Identify which cell holds the provided text, then report its (X, Y) central coordinate. 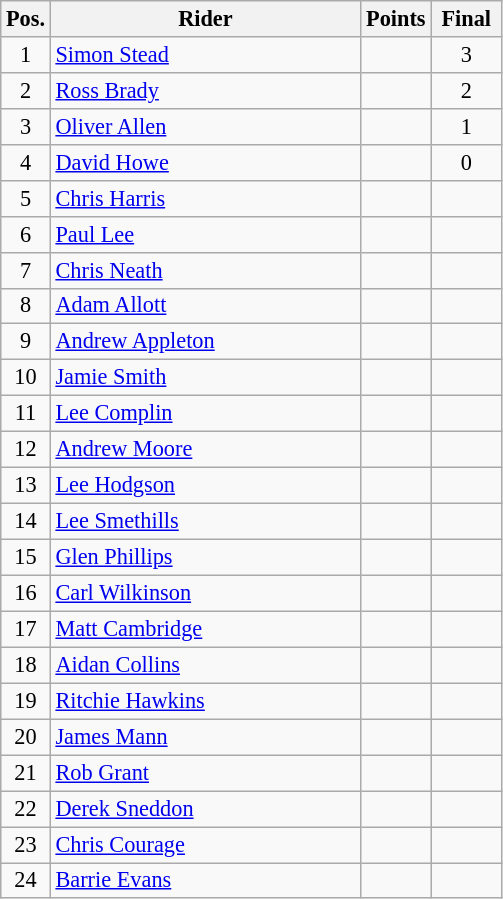
Final (466, 19)
Andrew Moore (205, 450)
12 (26, 450)
Lee Hodgson (205, 485)
22 (26, 809)
Jamie Smith (205, 378)
15 (26, 557)
11 (26, 414)
David Howe (205, 162)
8 (26, 306)
6 (26, 234)
19 (26, 701)
Lee Smethills (205, 521)
20 (26, 737)
Glen Phillips (205, 557)
Derek Sneddon (205, 809)
Chris Harris (205, 198)
Andrew Appleton (205, 342)
13 (26, 485)
Chris Courage (205, 844)
Ross Brady (205, 90)
Chris Neath (205, 270)
Points (396, 19)
Barrie Evans (205, 880)
7 (26, 270)
0 (466, 162)
18 (26, 665)
10 (26, 378)
Aidan Collins (205, 665)
Carl Wilkinson (205, 593)
Adam Allott (205, 306)
Simon Stead (205, 55)
Lee Complin (205, 414)
21 (26, 773)
4 (26, 162)
James Mann (205, 737)
Ritchie Hawkins (205, 701)
16 (26, 593)
Rob Grant (205, 773)
17 (26, 629)
Paul Lee (205, 234)
24 (26, 880)
9 (26, 342)
Rider (205, 19)
23 (26, 844)
14 (26, 521)
Matt Cambridge (205, 629)
5 (26, 198)
Oliver Allen (205, 126)
Pos. (26, 19)
